Extract the (X, Y) coordinate from the center of the cell holding the provided text.  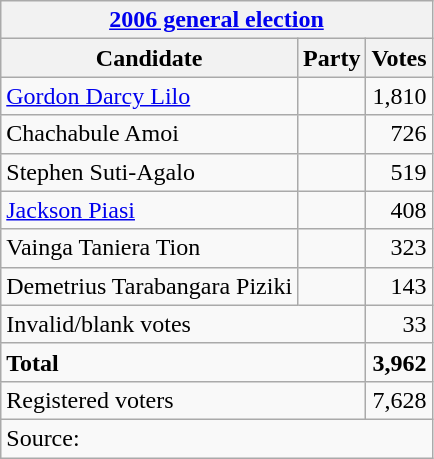
143 (399, 286)
726 (399, 134)
Party (332, 58)
7,628 (399, 400)
Candidate (150, 58)
519 (399, 172)
Gordon Darcy Lilo (150, 96)
Chachabule Amoi (150, 134)
Invalid/blank votes (184, 324)
408 (399, 210)
3,962 (399, 362)
Votes (399, 58)
Stephen Suti-Agalo (150, 172)
Registered voters (184, 400)
Vainga Taniera Tion (150, 248)
Source: (216, 438)
2006 general election (216, 20)
Total (184, 362)
323 (399, 248)
Demetrius Tarabangara Piziki (150, 286)
33 (399, 324)
1,810 (399, 96)
Jackson Piasi (150, 210)
